Capture the cell that displays the provided text and extract its [x, y] central coordinate. 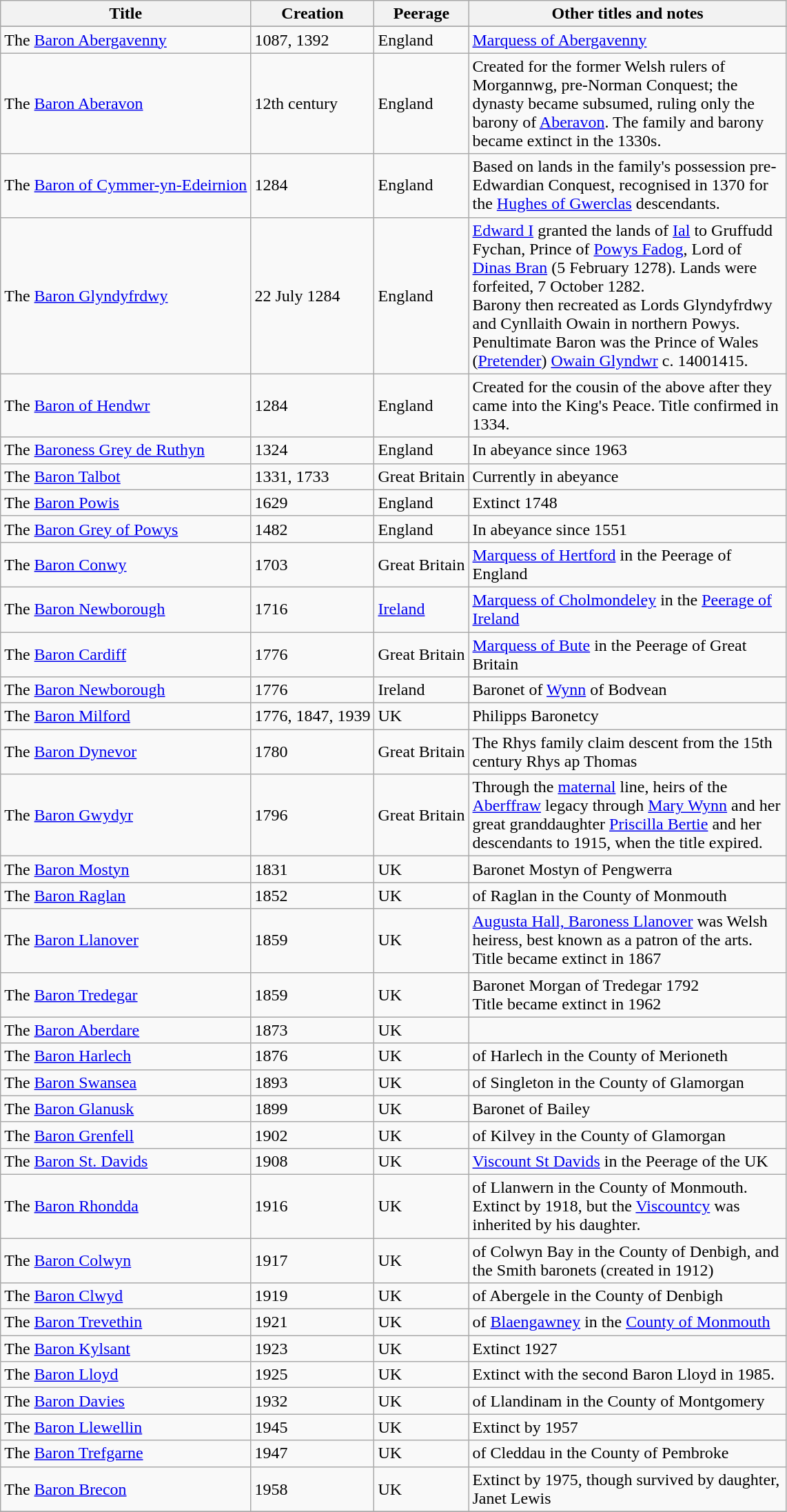
Marquess of Hertford in the Peerage of England [627, 564]
The Baron Tredegar [125, 994]
Creation [313, 14]
Viscount St Davids in the Peerage of the UK [627, 1161]
of Colwyn Bay in the County of Denbigh, and the Smith baronets (created in 1912) [627, 1260]
1902 [313, 1135]
The Baron Rhondda [125, 1206]
The Baron Cardiff [125, 654]
The Baron Dynevor [125, 752]
1873 [313, 1030]
1876 [313, 1056]
1703 [313, 564]
Marquess of Abergavenny [627, 40]
1893 [313, 1082]
The Baron Davies [125, 1401]
The Baron Grey of Powys [125, 529]
Peerage [422, 14]
The Baron Glanusk [125, 1109]
Created for the cousin of the above after they came into the King's Peace. Title confirmed in 1334. [627, 405]
The Baron Raglan [125, 896]
1916 [313, 1206]
The Baron Milford [125, 716]
Augusta Hall, Baroness Llanover was Welsh heiress, best known as a patron of the arts. Title became extinct in 1867 [627, 940]
Extinct with the second Baron Lloyd in 1985. [627, 1375]
1932 [313, 1401]
The Baron of Hendwr [125, 405]
of Raglan in the County of Monmouth [627, 896]
Extinct by 1975, though survived by daughter, Janet Lewis [627, 1489]
Based on lands in the family's possession pre-Edwardian Conquest, recognised in 1370 for the Hughes of Gwerclas descendants. [627, 185]
1780 [313, 752]
of Blaengawney in the County of Monmouth [627, 1322]
1921 [313, 1322]
The Baron Talbot [125, 476]
1629 [313, 503]
1324 [313, 450]
1087, 1392 [313, 40]
1482 [313, 529]
of Harlech in the County of Merioneth [627, 1056]
Extinct 1927 [627, 1349]
of Cleddau in the County of Pembroke [627, 1453]
of Kilvey in the County of Glamorgan [627, 1135]
Extinct 1748 [627, 503]
The Baron of Cymmer-yn-Edeirnion [125, 185]
1925 [313, 1375]
Baronet of Wynn of Bodvean [627, 690]
1776, 1847, 1939 [313, 716]
Baronet of Bailey [627, 1109]
1917 [313, 1260]
The Baron Conwy [125, 564]
The Baron Harlech [125, 1056]
of Singleton in the County of Glamorgan [627, 1082]
Title [125, 14]
The Rhys family claim descent from the 15th century Rhys ap Thomas [627, 752]
In abeyance since 1963 [627, 450]
Marquess of Bute in the Peerage of Great Britain [627, 654]
1958 [313, 1489]
of Llandinam in the County of Montgomery [627, 1401]
1919 [313, 1296]
1899 [313, 1109]
1908 [313, 1161]
The Baron Grenfell [125, 1135]
The Baron Llanover [125, 940]
The Baron Kylsant [125, 1349]
1331, 1733 [313, 476]
12th century [313, 103]
1923 [313, 1349]
of Llanwern in the County of Monmouth. Extinct by 1918, but the Viscountcy was inherited by his daughter. [627, 1206]
The Baroness Grey de Ruthyn [125, 450]
1947 [313, 1453]
1716 [313, 609]
Philipps Baronetcy [627, 716]
The Baron Swansea [125, 1082]
The Baron Aberavon [125, 103]
Baronet Morgan of Tredegar 1792Title became extinct in 1962 [627, 994]
22 July 1284 [313, 295]
The Baron Llewellin [125, 1427]
Extinct by 1957 [627, 1427]
The Baron Trevethin [125, 1322]
1945 [313, 1427]
The Baron Glyndyfrdwy [125, 295]
The Baron Trefgarne [125, 1453]
The Baron Lloyd [125, 1375]
The Baron Brecon [125, 1489]
Marquess of Cholmondeley in the Peerage of Ireland [627, 609]
1796 [313, 815]
The Baron Aberdare [125, 1030]
of Abergele in the County of Denbigh [627, 1296]
The Baron Powis [125, 503]
The Baron St. Davids [125, 1161]
The Baron Clwyd [125, 1296]
The Baron Abergavenny [125, 40]
In abeyance since 1551 [627, 529]
Currently in abeyance [627, 476]
The Baron Colwyn [125, 1260]
1831 [313, 869]
The Baron Gwydyr [125, 815]
1852 [313, 896]
Other titles and notes [627, 14]
Baronet Mostyn of Pengwerra [627, 869]
The Baron Mostyn [125, 869]
